Provide the (x, y) coordinate of the cell's center where the given text is located.  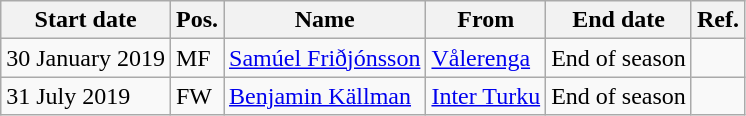
Name (325, 20)
From (486, 20)
Inter Turku (486, 96)
30 January 2019 (86, 58)
Samúel Friðjónsson (325, 58)
Vålerenga (486, 58)
31 July 2019 (86, 96)
MF (196, 58)
FW (196, 96)
End date (619, 20)
Start date (86, 20)
Benjamin Källman (325, 96)
Ref. (718, 20)
Pos. (196, 20)
